Extract the (x, y) coordinate from the center of the cell holding the provided text.  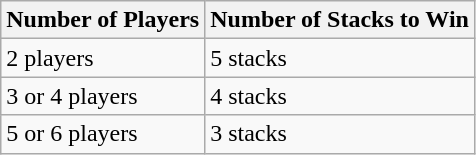
5 or 6 players (103, 134)
4 stacks (340, 96)
Number of Stacks to Win (340, 20)
Number of Players (103, 20)
5 stacks (340, 58)
3 stacks (340, 134)
2 players (103, 58)
3 or 4 players (103, 96)
